Return the (x, y) coordinate for the center point of the cell that contains the specified text.  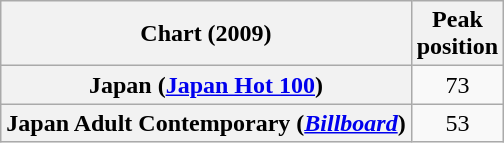
Japan (Japan Hot 100) (206, 85)
Chart (2009) (206, 34)
73 (457, 85)
53 (457, 123)
Peakposition (457, 34)
Japan Adult Contemporary (Billboard) (206, 123)
